From the cell containing the given text, extract its center point as [X, Y] coordinate. 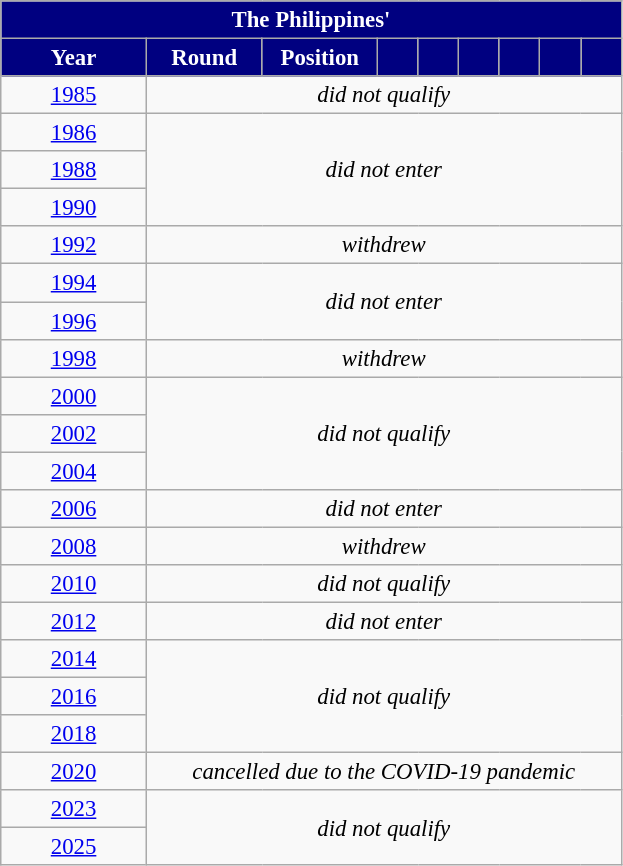
2004 [74, 471]
1994 [74, 283]
2000 [74, 396]
2018 [74, 734]
1986 [74, 133]
1998 [74, 358]
2012 [74, 621]
1990 [74, 208]
Year [74, 58]
1992 [74, 245]
2010 [74, 584]
2025 [74, 847]
2002 [74, 433]
1985 [74, 95]
2016 [74, 697]
1996 [74, 321]
Position [320, 58]
2014 [74, 659]
1988 [74, 170]
2020 [74, 772]
2006 [74, 509]
cancelled due to the COVID-19 pandemic [384, 772]
2008 [74, 546]
The Philippines' [311, 20]
2023 [74, 809]
Round [204, 58]
